Extract the (x, y) coordinate from the center of the cell holding the provided text.  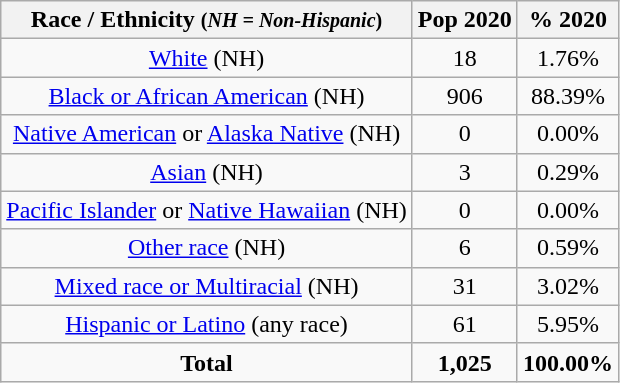
Race / Ethnicity (NH = Non-Hispanic) (207, 20)
18 (464, 58)
Black or African American (NH) (207, 96)
Pacific Islander or Native Hawaiian (NH) (207, 210)
White (NH) (207, 58)
Mixed race or Multiracial (NH) (207, 286)
1,025 (464, 362)
Native American or Alaska Native (NH) (207, 134)
5.95% (568, 324)
1.76% (568, 58)
100.00% (568, 362)
Total (207, 362)
Pop 2020 (464, 20)
Hispanic or Latino (any race) (207, 324)
88.39% (568, 96)
6 (464, 248)
Asian (NH) (207, 172)
3 (464, 172)
3.02% (568, 286)
0.29% (568, 172)
Other race (NH) (207, 248)
61 (464, 324)
906 (464, 96)
31 (464, 286)
% 2020 (568, 20)
0.59% (568, 248)
